From the cell containing the given text, extract its center point as [X, Y] coordinate. 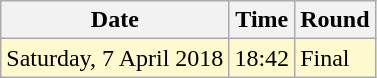
Round [335, 20]
Final [335, 58]
Date [115, 20]
Time [262, 20]
18:42 [262, 58]
Saturday, 7 April 2018 [115, 58]
